Return the (x, y) coordinate for the center point of the cell that contains the specified text.  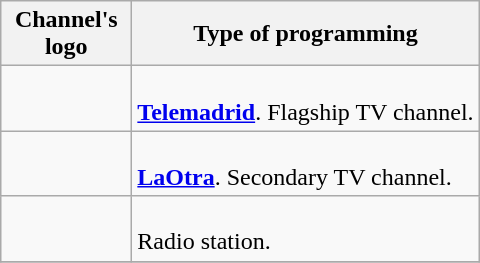
LaOtra. Secondary TV channel. (306, 164)
Telemadrid. Flagship TV channel. (306, 98)
Channel's logo (66, 34)
Type of programming (306, 34)
Radio station. (306, 228)
